Extract the [X, Y] coordinate from the center of the cell holding the provided text.  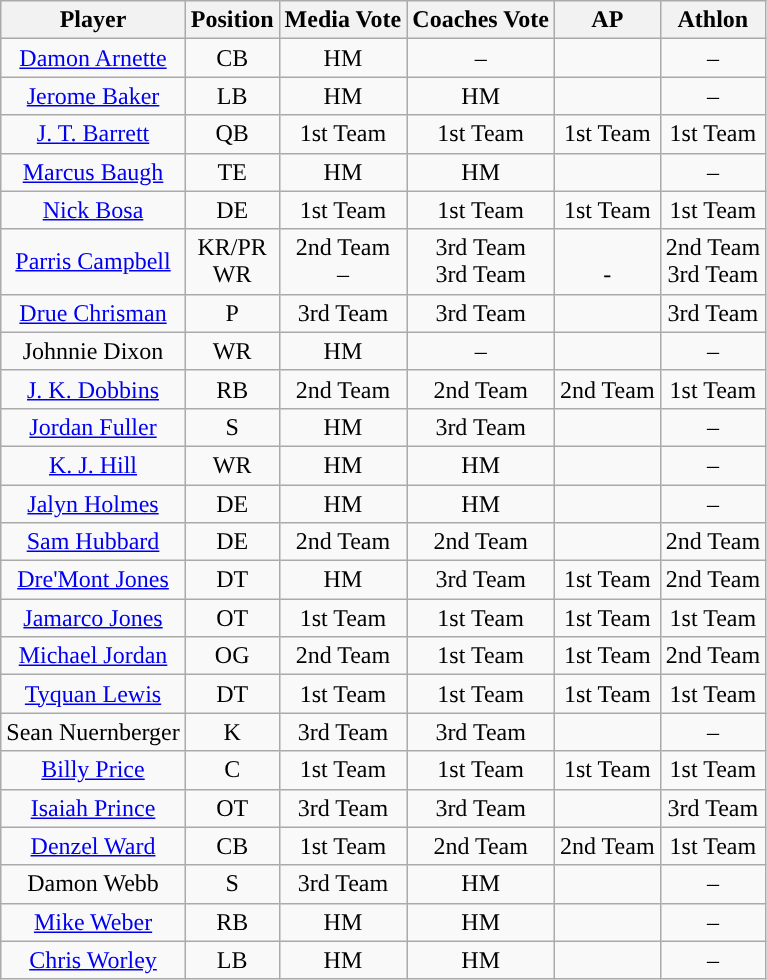
Media Vote [343, 20]
Tyquan Lewis [94, 694]
P [232, 313]
Nick Bosa [94, 210]
Drue Chrisman [94, 313]
Jalyn Holmes [94, 503]
Marcus Baugh [94, 172]
Isaiah Prince [94, 808]
Jordan Fuller [94, 427]
Johnnie Dixon [94, 351]
K. J. Hill [94, 465]
Athlon [713, 20]
Chris Worley [94, 960]
C [232, 770]
Denzel Ward [94, 846]
KR/PR WR [232, 262]
Parris Campbell [94, 262]
Mike Weber [94, 922]
AP [608, 20]
Jerome Baker [94, 96]
OG [232, 656]
Michael Jordan [94, 656]
Billy Price [94, 770]
- [608, 262]
Jamarco Jones [94, 618]
Damon Webb [94, 884]
J. T. Barrett [94, 134]
2nd Team3rd Team [713, 262]
QB [232, 134]
TE [232, 172]
3rd Team3rd Team [481, 262]
Sam Hubbard [94, 542]
Coaches Vote [481, 20]
K [232, 732]
Player [94, 20]
Position [232, 20]
2nd Team – [343, 262]
J. K. Dobbins [94, 389]
Dre'Mont Jones [94, 580]
Damon Arnette [94, 58]
Sean Nuernberger [94, 732]
